Extract the (X, Y) coordinate from the center of the cell holding the provided text.  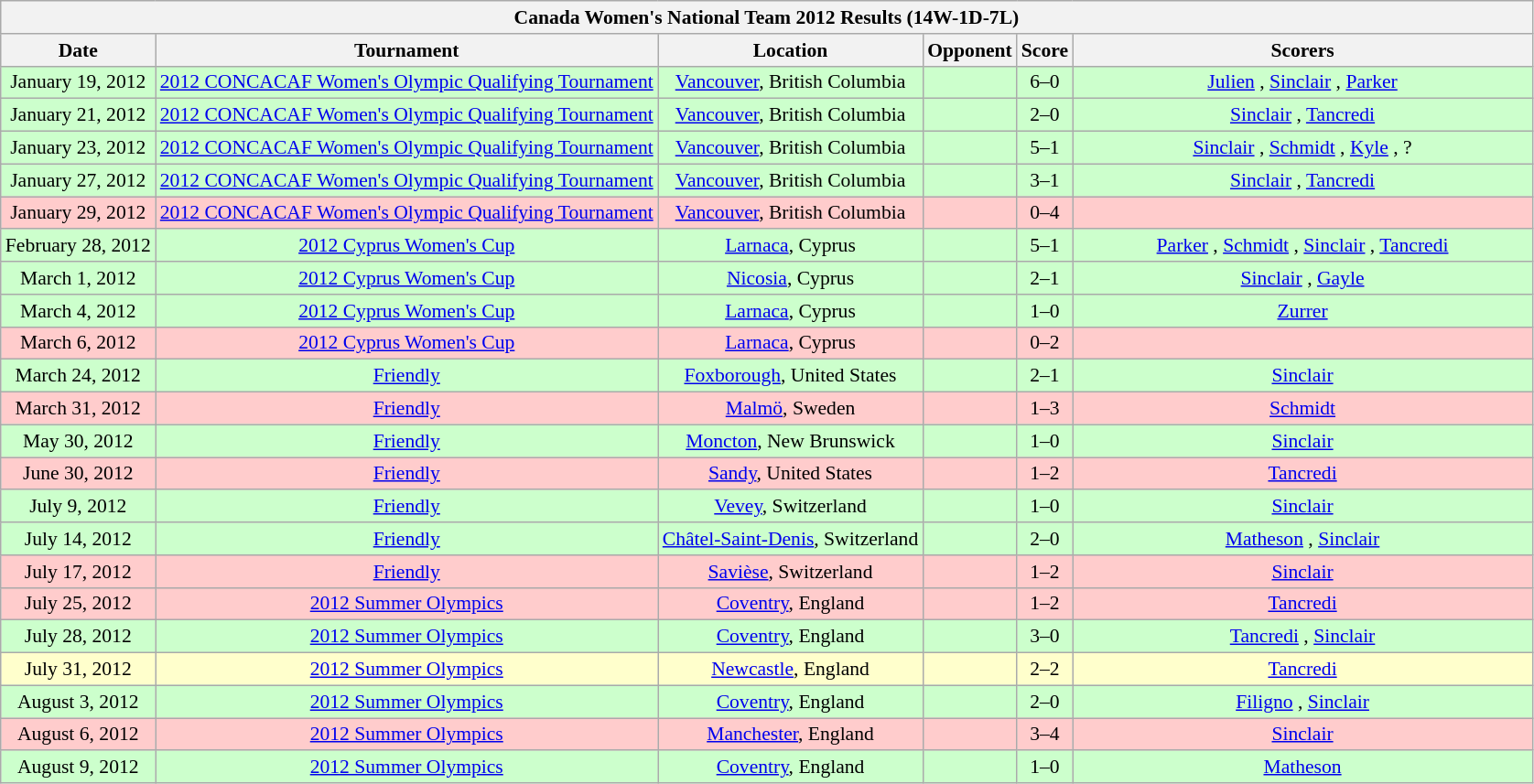
July 17, 2012 (79, 572)
July 31, 2012 (79, 670)
Moncton, New Brunswick (791, 441)
August 9, 2012 (79, 768)
August 6, 2012 (79, 735)
July 25, 2012 (79, 604)
January 21, 2012 (79, 115)
Matheson , Sinclair (1302, 539)
6–0 (1045, 82)
3–1 (1045, 180)
August 3, 2012 (79, 702)
Savièse, Switzerland (791, 572)
Julien , Sinclair , Parker (1302, 82)
Tournament (406, 50)
March 31, 2012 (79, 409)
July 14, 2012 (79, 539)
March 1, 2012 (79, 278)
January 29, 2012 (79, 213)
Score (1045, 50)
Malmö, Sweden (791, 409)
Parker , Schmidt , Sinclair , Tancredi (1302, 246)
Canada Women's National Team 2012 Results (14W-1D-7L) (767, 17)
Sinclair , Schmidt , Kyle , ? (1302, 148)
Scorers (1302, 50)
January 19, 2012 (79, 82)
2–2 (1045, 670)
May 30, 2012 (79, 441)
Newcastle, England (791, 670)
Nicosia, Cyprus (791, 278)
0–2 (1045, 343)
Sinclair , Gayle (1302, 278)
July 9, 2012 (79, 507)
1–3 (1045, 409)
February 28, 2012 (79, 246)
Tancredi , Sinclair (1302, 637)
3–4 (1045, 735)
March 4, 2012 (79, 311)
Zurrer (1302, 311)
July 28, 2012 (79, 637)
June 30, 2012 (79, 474)
Date (79, 50)
Filigno , Sinclair (1302, 702)
January 27, 2012 (79, 180)
0–4 (1045, 213)
Matheson (1302, 768)
January 23, 2012 (79, 148)
Opponent (970, 50)
Vevey, Switzerland (791, 507)
March 24, 2012 (79, 376)
3–0 (1045, 637)
Foxborough, United States (791, 376)
March 6, 2012 (79, 343)
Manchester, England (791, 735)
Sandy, United States (791, 474)
Schmidt (1302, 409)
Châtel-Saint-Denis, Switzerland (791, 539)
Location (791, 50)
